Determine the [x, y] coordinate at the center of the cell enclosing the given text.  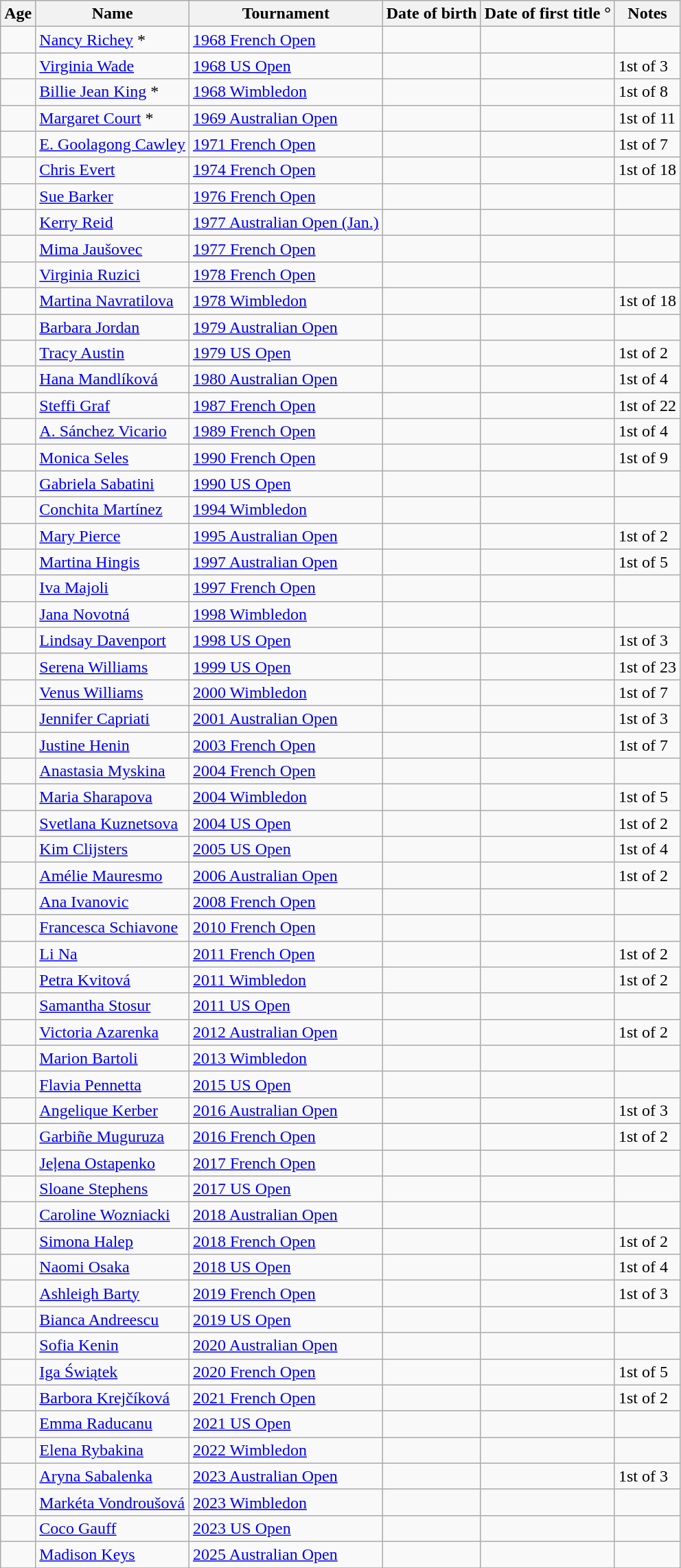
2004 Wimbledon [286, 797]
Francesca Schiavone [113, 928]
Martina Hingis [113, 562]
1990 French Open [286, 458]
Nancy Richey * [113, 40]
Venus Williams [113, 692]
Tournament [286, 14]
1978 Wimbledon [286, 301]
2011 US Open [286, 1006]
Svetlana Kuznetsova [113, 823]
2003 French Open [286, 745]
Sue Barker [113, 196]
Simona Halep [113, 1241]
1977 Australian Open (Jan.) [286, 222]
Jennifer Capriati [113, 718]
1990 US Open [286, 484]
2011 Wimbledon [286, 980]
Emma Raducanu [113, 1424]
2000 Wimbledon [286, 692]
2020 French Open [286, 1372]
Date of birth [431, 14]
2004 French Open [286, 771]
Kim Clijsters [113, 850]
1987 French Open [286, 406]
2023 Australian Open [286, 1476]
Anastasia Myskina [113, 771]
Samantha Stosur [113, 1006]
Jana Novotná [113, 614]
A. Sánchez Vicario [113, 432]
Name [113, 14]
Maria Sharapova [113, 797]
1974 French Open [286, 170]
Monica Seles [113, 458]
Age [18, 14]
2019 French Open [286, 1294]
Billie Jean King * [113, 92]
Serena Williams [113, 666]
2021 US Open [286, 1424]
1977 French Open [286, 248]
1st of 8 [647, 92]
1968 US Open [286, 66]
Elena Rybakina [113, 1450]
Aryna Sabalenka [113, 1476]
Iva Majoli [113, 588]
2019 US Open [286, 1320]
1979 US Open [286, 353]
2023 US Open [286, 1528]
Mary Pierce [113, 536]
2011 French Open [286, 954]
Angelique Kerber [113, 1110]
2016 Australian Open [286, 1110]
1st of 22 [647, 406]
Madison Keys [113, 1554]
Ashleigh Barty [113, 1294]
2013 Wimbledon [286, 1058]
Marion Bartoli [113, 1058]
1995 Australian Open [286, 536]
Markéta Vondroušová [113, 1502]
Conchita Martínez [113, 510]
2018 Australian Open [286, 1215]
Virginia Wade [113, 66]
2008 French Open [286, 902]
Tracy Austin [113, 353]
1994 Wimbledon [286, 510]
1997 French Open [286, 588]
2023 Wimbledon [286, 1502]
Justine Henin [113, 745]
Iga Świątek [113, 1372]
2016 French Open [286, 1136]
1st of 11 [647, 118]
1968 Wimbledon [286, 92]
Barbora Krejčíková [113, 1398]
Virginia Ruzici [113, 274]
Flavia Pennetta [113, 1084]
2001 Australian Open [286, 718]
Lindsay Davenport [113, 640]
2020 Australian Open [286, 1346]
Date of first title ° [548, 14]
1968 French Open [286, 40]
2017 US Open [286, 1189]
2018 French Open [286, 1241]
1997 Australian Open [286, 562]
Kerry Reid [113, 222]
2018 US Open [286, 1267]
Gabriela Sabatini [113, 484]
Garbiñe Muguruza [113, 1136]
1999 US Open [286, 666]
Margaret Court * [113, 118]
1998 US Open [286, 640]
2015 US Open [286, 1084]
2004 US Open [286, 823]
2025 Australian Open [286, 1554]
2017 French Open [286, 1163]
2010 French Open [286, 928]
Li Na [113, 954]
1979 Australian Open [286, 327]
Caroline Wozniacki [113, 1215]
1971 French Open [286, 144]
Amélie Mauresmo [113, 876]
E. Goolagong Cawley [113, 144]
2005 US Open [286, 850]
1st of 23 [647, 666]
2006 Australian Open [286, 876]
Barbara Jordan [113, 327]
2021 French Open [286, 1398]
Naomi Osaka [113, 1267]
Sloane Stephens [113, 1189]
1st of 9 [647, 458]
Victoria Azarenka [113, 1032]
Steffi Graf [113, 406]
Coco Gauff [113, 1528]
Petra Kvitová [113, 980]
Chris Evert [113, 170]
2012 Australian Open [286, 1032]
Bianca Andreescu [113, 1320]
Ana Ivanovic [113, 902]
1980 Australian Open [286, 379]
Hana Mandlíková [113, 379]
2022 Wimbledon [286, 1450]
Jeļena Ostapenko [113, 1163]
Mima Jaušovec [113, 248]
1976 French Open [286, 196]
1978 French Open [286, 274]
1969 Australian Open [286, 118]
Martina Navratilova [113, 301]
Notes [647, 14]
Sofia Kenin [113, 1346]
1998 Wimbledon [286, 614]
1989 French Open [286, 432]
